Provide the (X, Y) coordinate of the cell's center where the given text is located.  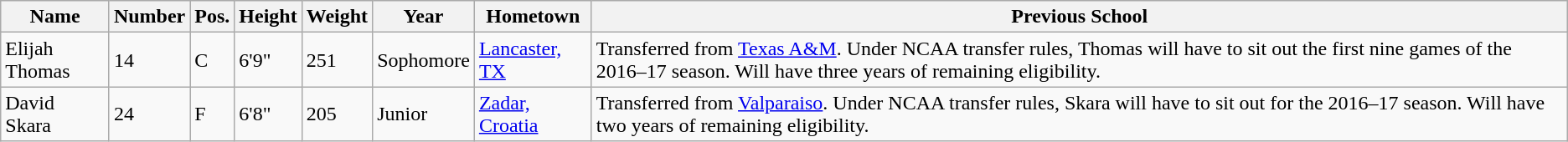
Height (268, 17)
Weight (337, 17)
F (213, 114)
24 (149, 114)
Elijah Thomas (55, 60)
Number (149, 17)
David Skara (55, 114)
6'8" (268, 114)
6'9" (268, 60)
Hometown (533, 17)
Year (424, 17)
Name (55, 17)
251 (337, 60)
Sophomore (424, 60)
Previous School (1079, 17)
Junior (424, 114)
14 (149, 60)
Lancaster, TX (533, 60)
Pos. (213, 17)
205 (337, 114)
Zadar, Croatia (533, 114)
C (213, 60)
